Search for the cell housing the specified text and yield its (x, y) center coordinate. 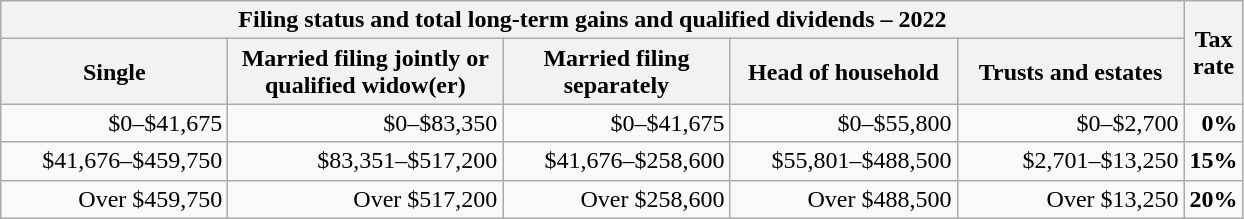
Over $258,600 (616, 199)
Filing status and total long-term gains and qualified dividends – 2022 (592, 20)
20% (1214, 199)
$2,701–$13,250 (1070, 161)
Over $488,500 (844, 199)
Taxrate (1214, 52)
Married filing jointly or qualified widow(er) (366, 72)
$41,676–$258,600 (616, 161)
$0–$83,350 (366, 123)
$0–$2,700 (1070, 123)
$0–$55,800 (844, 123)
Over $459,750 (114, 199)
Over $13,250 (1070, 199)
Single (114, 72)
$55,801–$488,500 (844, 161)
0% (1214, 123)
$41,676–$459,750 (114, 161)
Trusts and estates (1070, 72)
15% (1214, 161)
Head of household (844, 72)
$83,351–$517,200 (366, 161)
Over $517,200 (366, 199)
Married filing separately (616, 72)
